Locate the cell with the specified text and output its (x, y) center coordinate. 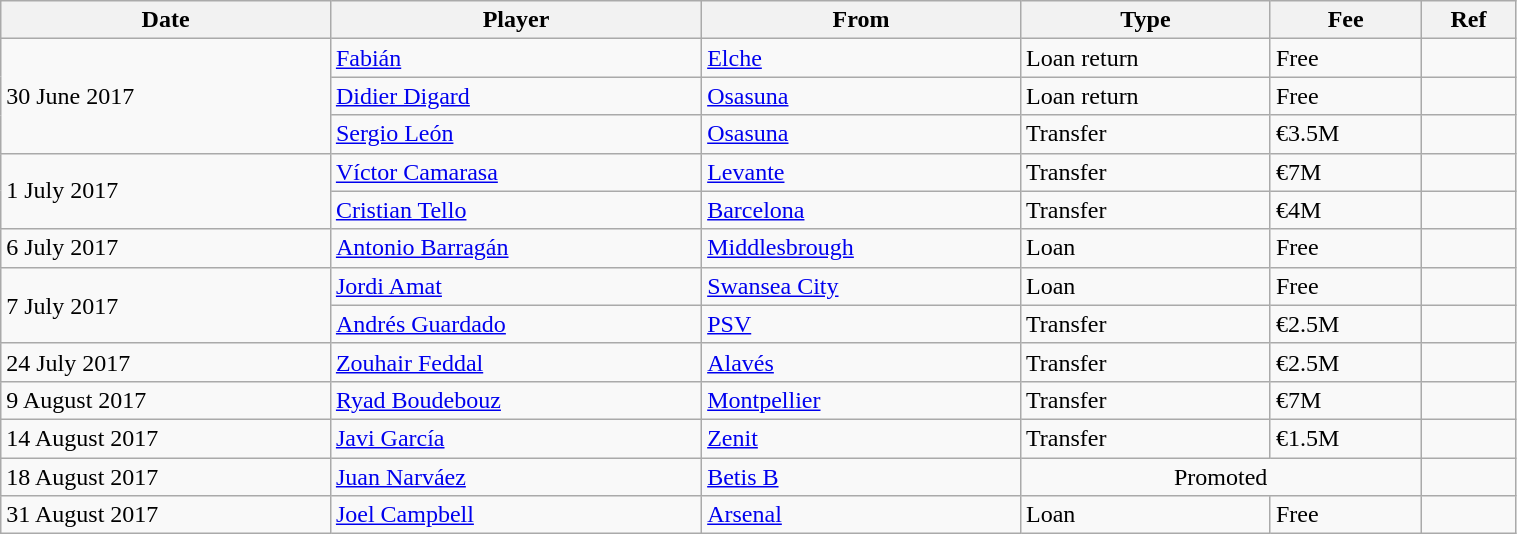
Ref (1468, 20)
6 July 2017 (166, 248)
€3.5M (1345, 134)
Antonio Barragán (516, 248)
Joel Campbell (516, 515)
Víctor Camarasa (516, 172)
Player (516, 20)
Betis B (862, 477)
Barcelona (862, 210)
Ryad Boudebouz (516, 400)
Date (166, 20)
7 July 2017 (166, 305)
Middlesbrough (862, 248)
Promoted (1220, 477)
Elche (862, 58)
Arsenal (862, 515)
Andrés Guardado (516, 324)
Montpellier (862, 400)
€4M (1345, 210)
€1.5M (1345, 438)
Levante (862, 172)
1 July 2017 (166, 191)
Swansea City (862, 286)
From (862, 20)
Jordi Amat (516, 286)
PSV (862, 324)
Zenit (862, 438)
Zouhair Feddal (516, 362)
31 August 2017 (166, 515)
Cristian Tello (516, 210)
Javi García (516, 438)
Alavés (862, 362)
Didier Digard (516, 96)
9 August 2017 (166, 400)
Type (1145, 20)
30 June 2017 (166, 96)
Juan Narváez (516, 477)
18 August 2017 (166, 477)
14 August 2017 (166, 438)
24 July 2017 (166, 362)
Fee (1345, 20)
Sergio León (516, 134)
Fabián (516, 58)
